Find where the given text appears and provide that cell's center as (X, Y) coordinate. 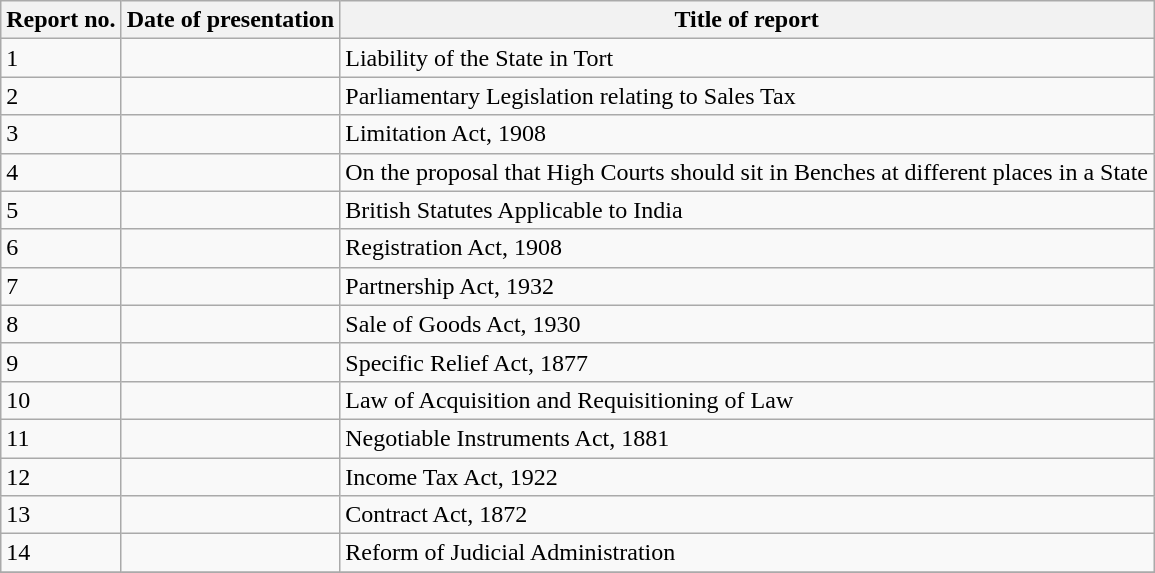
9 (61, 362)
Limitation Act, 1908 (747, 134)
4 (61, 172)
Reform of Judicial Administration (747, 553)
Specific Relief Act, 1877 (747, 362)
5 (61, 210)
8 (61, 324)
10 (61, 400)
13 (61, 515)
14 (61, 553)
Parliamentary Legislation relating to Sales Tax (747, 96)
Date of presentation (230, 20)
1 (61, 58)
Contract Act, 1872 (747, 515)
Law of Acquisition and Requisitioning of Law (747, 400)
Sale of Goods Act, 1930 (747, 324)
Liability of the State in Tort (747, 58)
Registration Act, 1908 (747, 248)
7 (61, 286)
Negotiable Instruments Act, 1881 (747, 438)
12 (61, 477)
On the proposal that High Courts should sit in Benches at different places in a State (747, 172)
Title of report (747, 20)
2 (61, 96)
Partnership Act, 1932 (747, 286)
3 (61, 134)
6 (61, 248)
Income Tax Act, 1922 (747, 477)
British Statutes Applicable to India (747, 210)
11 (61, 438)
Report no. (61, 20)
